Search for the cell housing the specified text and yield its [x, y] center coordinate. 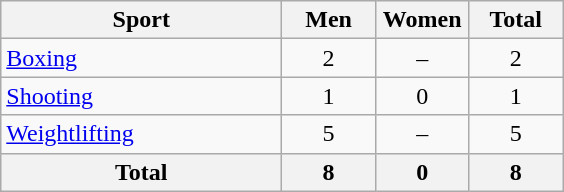
Sport [142, 20]
Women [422, 20]
Weightlifting [142, 134]
Boxing [142, 58]
Shooting [142, 96]
Men [329, 20]
